Capture the cell that displays the provided text and extract its (X, Y) central coordinate. 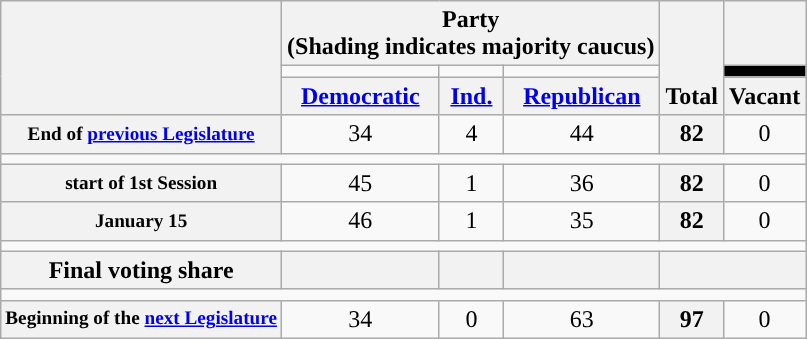
Beginning of the next Legislature (142, 319)
Total (692, 58)
Republican (582, 96)
45 (361, 183)
Democratic (361, 96)
97 (692, 319)
Ind. (472, 96)
63 (582, 319)
Final voting share (142, 270)
Vacant (764, 96)
44 (582, 134)
4 (472, 134)
start of 1st Session (142, 183)
46 (361, 221)
January 15 (142, 221)
Party (Shading indicates majority caucus) (471, 34)
End of previous Legislature (142, 134)
35 (582, 221)
36 (582, 183)
